Pinpoint the cell where the given text exists, returning its [x, y] midpoint coordinate. 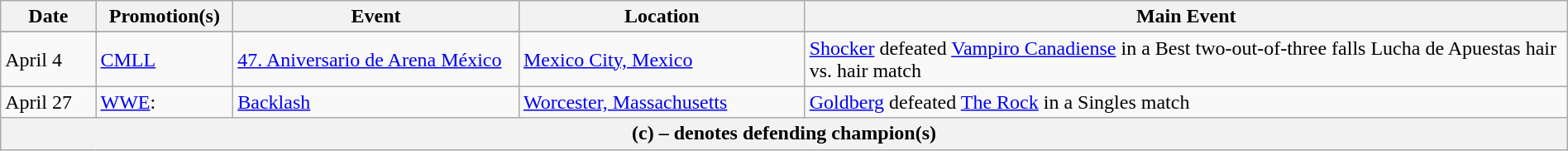
Event [376, 17]
Mexico City, Mexico [662, 60]
Backlash [376, 102]
47. Aniversario de Arena México [376, 60]
April 4 [48, 60]
Date [48, 17]
(c) – denotes defending champion(s) [784, 134]
Worcester, Massachusetts [662, 102]
Location [662, 17]
CMLL [165, 60]
Shocker defeated Vampiro Canadiense in a Best two-out-of-three falls Lucha de Apuestas hair vs. hair match [1186, 60]
April 27 [48, 102]
Main Event [1186, 17]
Promotion(s) [165, 17]
Goldberg defeated The Rock in a Singles match [1186, 102]
WWE: [165, 102]
